Detect which cell encompasses the target text, then output its [x, y] center coordinate. 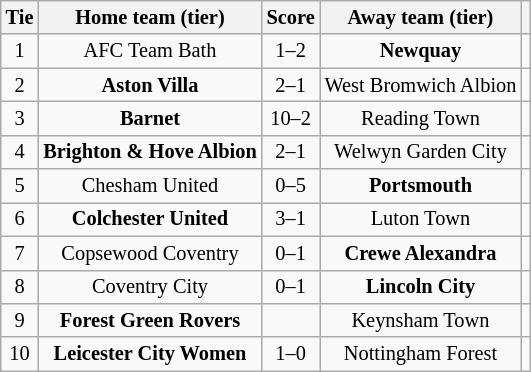
Lincoln City [421, 287]
Newquay [421, 51]
Home team (tier) [150, 17]
Crewe Alexandra [421, 253]
0–5 [291, 186]
Brighton & Hove Albion [150, 152]
Chesham United [150, 186]
Luton Town [421, 219]
Nottingham Forest [421, 354]
1–2 [291, 51]
4 [20, 152]
Welwyn Garden City [421, 152]
Keynsham Town [421, 320]
10–2 [291, 118]
1 [20, 51]
Tie [20, 17]
9 [20, 320]
Colchester United [150, 219]
Reading Town [421, 118]
Aston Villa [150, 85]
10 [20, 354]
7 [20, 253]
Forest Green Rovers [150, 320]
AFC Team Bath [150, 51]
Leicester City Women [150, 354]
1–0 [291, 354]
5 [20, 186]
6 [20, 219]
West Bromwich Albion [421, 85]
Portsmouth [421, 186]
8 [20, 287]
Score [291, 17]
Copsewood Coventry [150, 253]
3–1 [291, 219]
2 [20, 85]
Away team (tier) [421, 17]
Barnet [150, 118]
Coventry City [150, 287]
3 [20, 118]
